From the cell containing the given text, extract its center point as (x, y) coordinate. 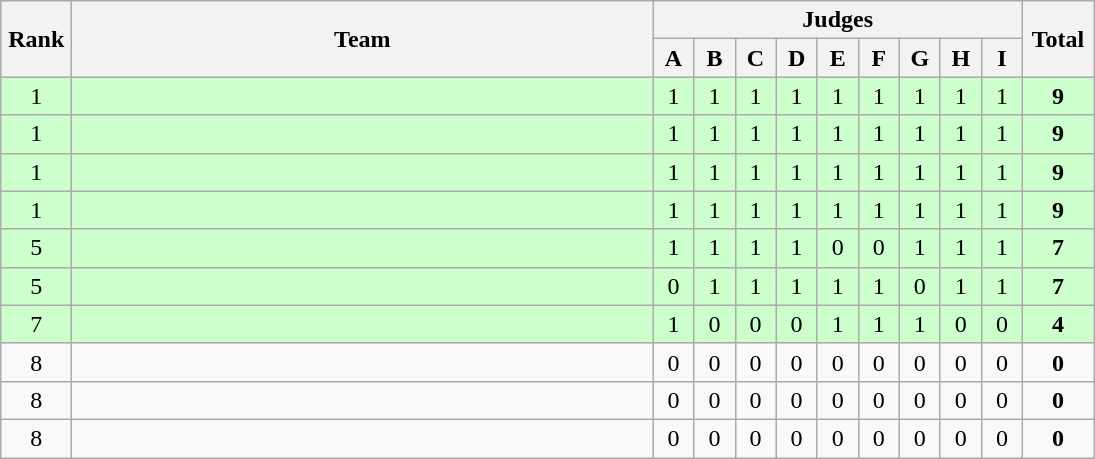
F (878, 58)
H (960, 58)
4 (1058, 324)
I (1002, 58)
Judges (838, 20)
G (920, 58)
Total (1058, 39)
E (838, 58)
C (756, 58)
B (714, 58)
Team (362, 39)
A (674, 58)
D (796, 58)
Rank (36, 39)
